Search for the cell housing the specified text and yield its (X, Y) center coordinate. 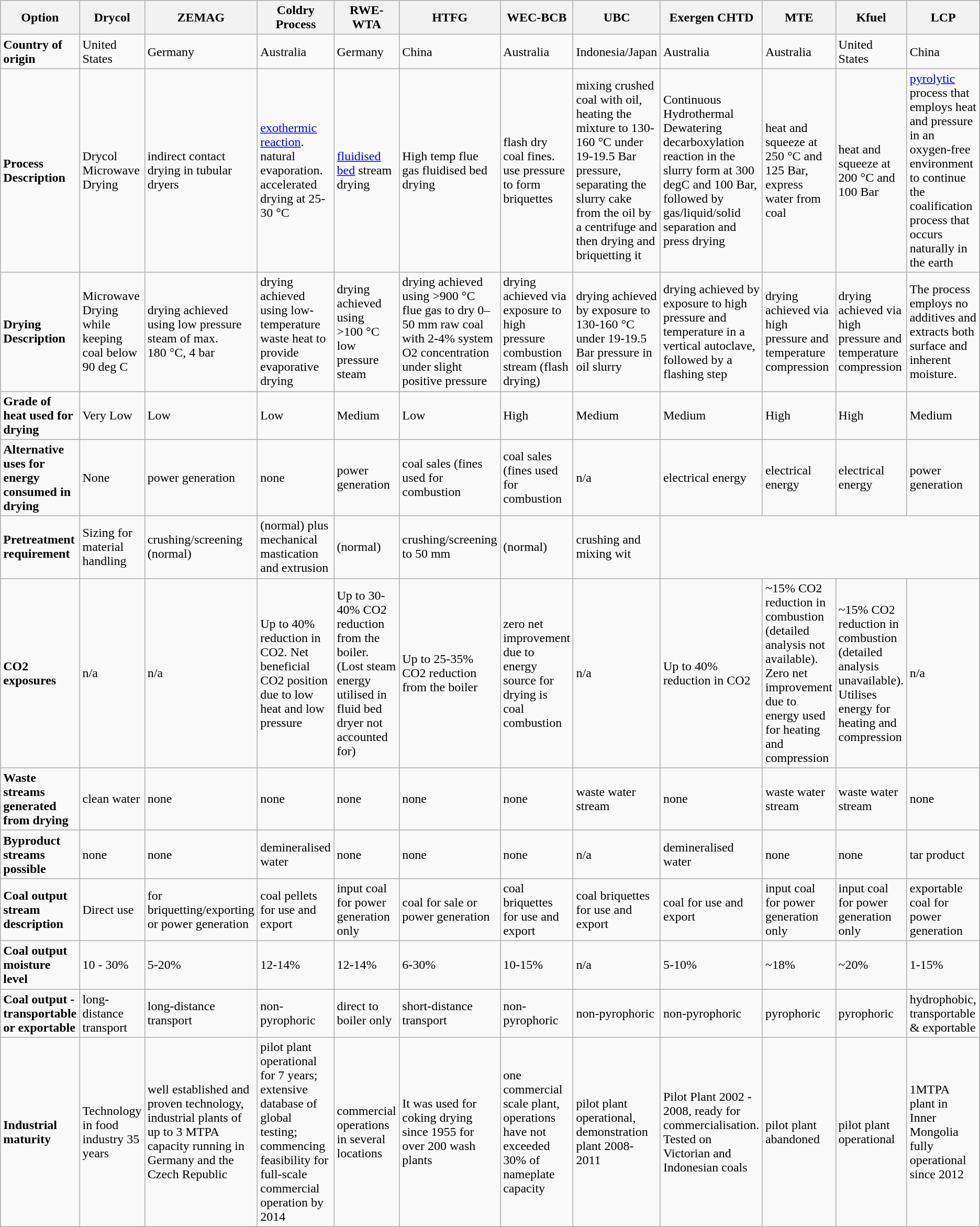
~20% (871, 965)
drying achieved using low-temperature waste heat to provide evaporative drying (296, 332)
short-distance transport (450, 1013)
5-20% (201, 965)
1-15% (943, 965)
Coldry Process (296, 18)
heat and squeeze at 200 °C and 100 Bar (871, 171)
ZEMAG (201, 18)
drying achieved via exposure to high pressure combustion stream (flash drying) (537, 332)
drying achieved using low pressure steam of max. 180 °C, 4 bar (201, 332)
Exergen CHTD (711, 18)
well established and proven technology, industrial plants of up to 3 MTPA capacity running in Germany and the Czech Republic (201, 1132)
exothermic reaction. natural evaporation. accelerated drying at 25-30 °C (296, 171)
5-10% (711, 965)
heat and squeeze at 250 °C and 125 Bar, express water from coal (799, 171)
Drycol (112, 18)
Indonesia/Japan (617, 51)
1MTPA plant in Inner Mongolia fully operational since 2012 (943, 1132)
Process Description (40, 171)
pilot plant abandoned (799, 1132)
~15% CO2 reduction in combustion (detailed analysis not available). Zero net improvement due to energy used for heating and compression (799, 673)
UBC (617, 18)
10 - 30% (112, 965)
Up to 40% reduction in CO2 (711, 673)
coal for use and export (711, 909)
Very Low (112, 415)
~15% CO2 reduction in combustion (detailed analysis unavailable). Utilises energy for heating and compression (871, 673)
crushing/screening (normal) (201, 547)
Grade of heat used for drying (40, 415)
Coal output moisture level (40, 965)
Industrial maturity (40, 1132)
LCP (943, 18)
None (112, 478)
pilot plant operational, demonstration plant 2008-2011 (617, 1132)
drying achieved by exposure to high pressure and temperature in a vertical autoclave, followed by a flashing step (711, 332)
Coal output - transportable or exportable (40, 1013)
Pilot Plant 2002 - 2008, ready for commercialisation. Tested on Victorian and Indonesian coals (711, 1132)
MTE (799, 18)
drying achieved using >900 °C flue gas to dry 0–50 mm raw coal with 2-4% system O2 concentration under slight positive pressure (450, 332)
Microwave Drying while keeping coal below 90 deg C (112, 332)
hydrophobic, transportable & exportable (943, 1013)
Coal output stream description (40, 909)
Direct use (112, 909)
Up to 40% reduction in CO2. Net beneficial CO2 position due to low heat and low pressure (296, 673)
Up to 25-35% CO2 reduction from the boiler (450, 673)
coal for sale or power generation (450, 909)
10-15% (537, 965)
pilot plant operational (871, 1132)
(normal) plus mechanical mastication and extrusion (296, 547)
The process employs no additives and extracts both surface and inherent moisture. (943, 332)
fluidised bed stream drying (366, 171)
Drycol Microwave Drying (112, 171)
RWE-WTA (366, 18)
High temp flue gas fluidised bed drying (450, 171)
Country of origin (40, 51)
crushing and mixing wit (617, 547)
clean water (112, 799)
~18% (799, 965)
tar product (943, 854)
drying achieved by exposure to 130-160 °C under 19-19.5 Bar pressure in oil slurry (617, 332)
Byproduct streams possible (40, 854)
Technology in food industry 35 years (112, 1132)
Option (40, 18)
drying achieved using >100 °C low pressure steam (366, 332)
Sizing for material handling (112, 547)
Drying Description (40, 332)
commercial operations in several locations (366, 1132)
Alternative uses for energy consumed in drying (40, 478)
indirect contact drying in tubular dryers (201, 171)
flash dry coal fines. use pressure to form briquettes (537, 171)
Kfuel (871, 18)
zero net improvement due to energy source for drying is coal combustion (537, 673)
pilot plant operational for 7 years; extensive database of global testing; commencing feasibility for full-scale commercial operation by 2014 (296, 1132)
Pretreatment requirement (40, 547)
for briquetting/exporting or power generation (201, 909)
one commercial scale plant, operations have not exceeded 30% of nameplate capacity (537, 1132)
Waste streams generated from drying (40, 799)
CO2 exposures (40, 673)
exportable coal for power generation (943, 909)
coal pellets for use and export (296, 909)
WEC-BCB (537, 18)
6-30% (450, 965)
Up to 30-40% CO2 reduction from the boiler. (Lost steam energy utilised in fluid bed dryer not accounted for) (366, 673)
HTFG (450, 18)
direct to boiler only (366, 1013)
crushing/screening to 50 mm (450, 547)
It was used for coking drying since 1955 for over 200 wash plants (450, 1132)
